Scan for the cell matching the given text and deliver its (x, y) coordinate at center. 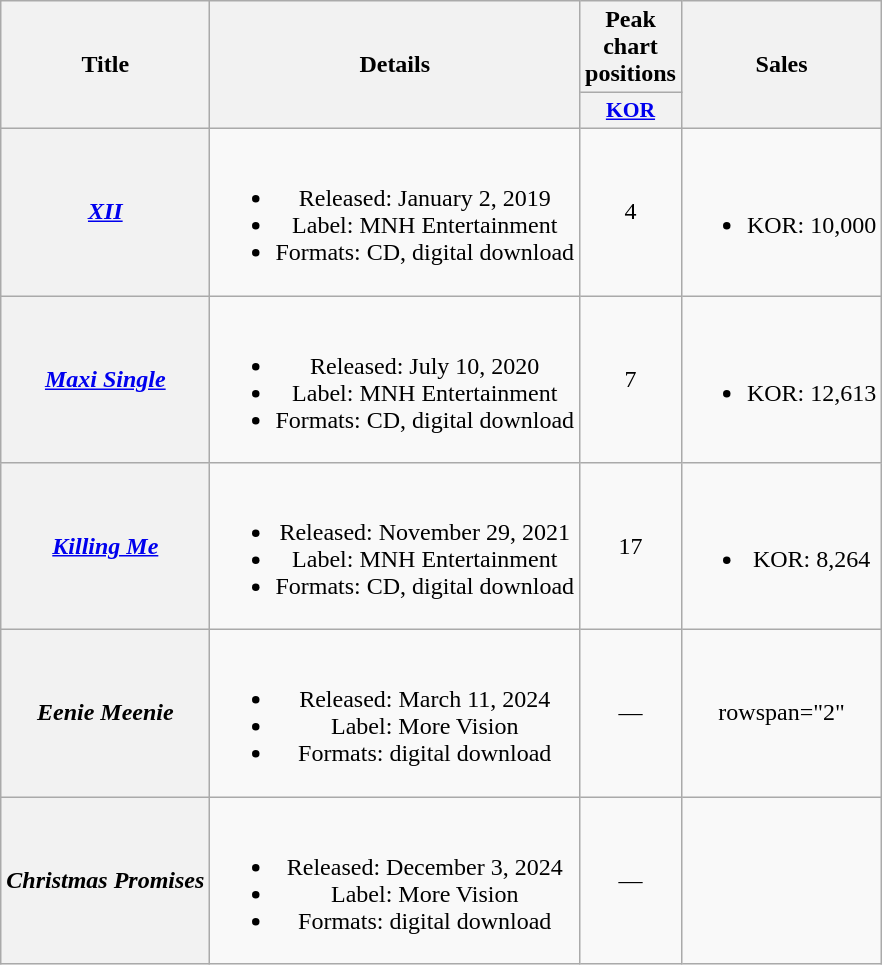
Eenie Meenie (106, 714)
KOR: 10,000 (781, 212)
Released: November 29, 2021Label: MNH EntertainmentFormats: CD, digital download (395, 546)
XII (106, 212)
Released: January 2, 2019Label: MNH EntertainmentFormats: CD, digital download (395, 212)
Christmas Promises (106, 880)
rowspan="2" (781, 714)
Released: July 10, 2020Label: MNH EntertainmentFormats: CD, digital download (395, 380)
Killing Me (106, 546)
17 (631, 546)
KOR: 8,264 (781, 546)
Released: March 11, 2024Label: More VisionFormats: digital download (395, 714)
Details (395, 65)
7 (631, 380)
Released: December 3, 2024Label: More VisionFormats: digital download (395, 880)
Sales (781, 65)
4 (631, 212)
Peakchartpositions (631, 47)
KOR (631, 111)
KOR: 12,613 (781, 380)
Title (106, 65)
Maxi Single (106, 380)
